Provide the (X, Y) coordinate of the cell's center where the given text is located.  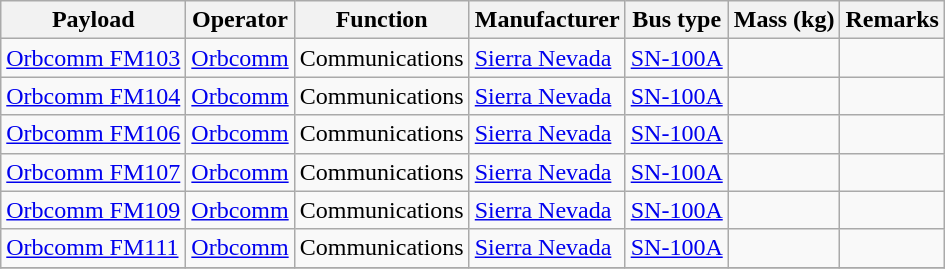
Orbcomm FM111 (94, 248)
Orbcomm FM107 (94, 172)
Payload (94, 20)
Orbcomm FM103 (94, 58)
Orbcomm FM104 (94, 96)
Remarks (892, 20)
Mass (kg) (784, 20)
Orbcomm FM109 (94, 210)
Bus type (676, 20)
Operator (240, 20)
Manufacturer (547, 20)
Orbcomm FM106 (94, 134)
Function (382, 20)
